From the cell containing the given text, extract its center point as [x, y] coordinate. 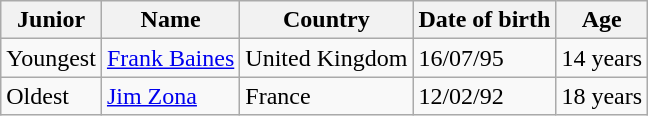
Age [602, 20]
Frank Baines [170, 58]
Country [326, 20]
Jim Zona [170, 96]
Junior [52, 20]
France [326, 96]
18 years [602, 96]
14 years [602, 58]
Name [170, 20]
Youngest [52, 58]
12/02/92 [484, 96]
United Kingdom [326, 58]
Oldest [52, 96]
Date of birth [484, 20]
16/07/95 [484, 58]
